For the text-containing cell, return its midpoint in [X, Y] coordinate format. 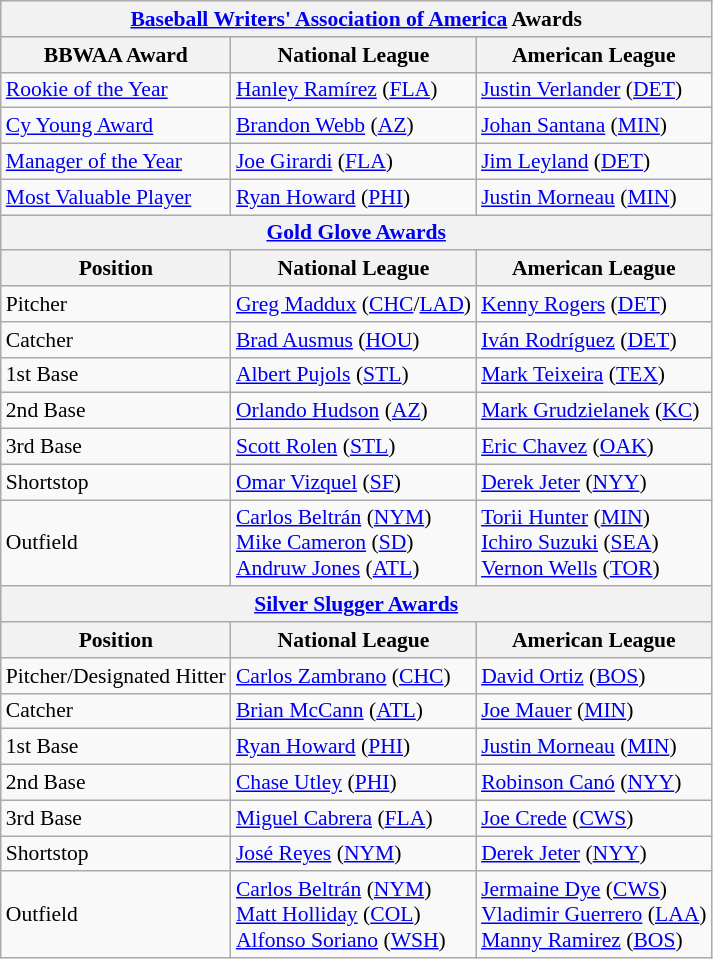
David Ortiz (BOS) [594, 676]
BBWAA Award [116, 55]
Joe Crede (CWS) [594, 818]
Robinson Canó (NYY) [594, 783]
Silver Slugger Awards [356, 605]
José Reyes (NYM) [354, 854]
Justin Verlander (DET) [594, 90]
Rookie of the Year [116, 90]
Carlos Beltrán (NYM)Matt Holliday (COL)Alfonso Soriano (WSH) [354, 916]
Greg Maddux (CHC/LAD) [354, 304]
Jermaine Dye (CWS)Vladimir Guerrero (LAA)Manny Ramirez (BOS) [594, 916]
Pitcher [116, 304]
Miguel Cabrera (FLA) [354, 818]
Torii Hunter (MIN)Ichiro Suzuki (SEA)Vernon Wells (TOR) [594, 544]
Albert Pujols (STL) [354, 375]
Eric Chavez (OAK) [594, 447]
Chase Utley (PHI) [354, 783]
Cy Young Award [116, 126]
Mark Teixeira (TEX) [594, 375]
Carlos Beltrán (NYM)Mike Cameron (SD)Andruw Jones (ATL) [354, 544]
Most Valuable Player [116, 197]
Joe Girardi (FLA) [354, 162]
Brian McCann (ATL) [354, 711]
Brad Ausmus (HOU) [354, 340]
Johan Santana (MIN) [594, 126]
Jim Leyland (DET) [594, 162]
Kenny Rogers (DET) [594, 304]
Brandon Webb (AZ) [354, 126]
Gold Glove Awards [356, 233]
Pitcher/Designated Hitter [116, 676]
Carlos Zambrano (CHC) [354, 676]
Hanley Ramírez (FLA) [354, 90]
Baseball Writers' Association of America Awards [356, 19]
Mark Grudzielanek (KC) [594, 411]
Orlando Hudson (AZ) [354, 411]
Omar Vizquel (SF) [354, 482]
Iván Rodríguez (DET) [594, 340]
Joe Mauer (MIN) [594, 711]
Scott Rolen (STL) [354, 447]
Manager of the Year [116, 162]
